Search for the cell housing the specified text and yield its (X, Y) center coordinate. 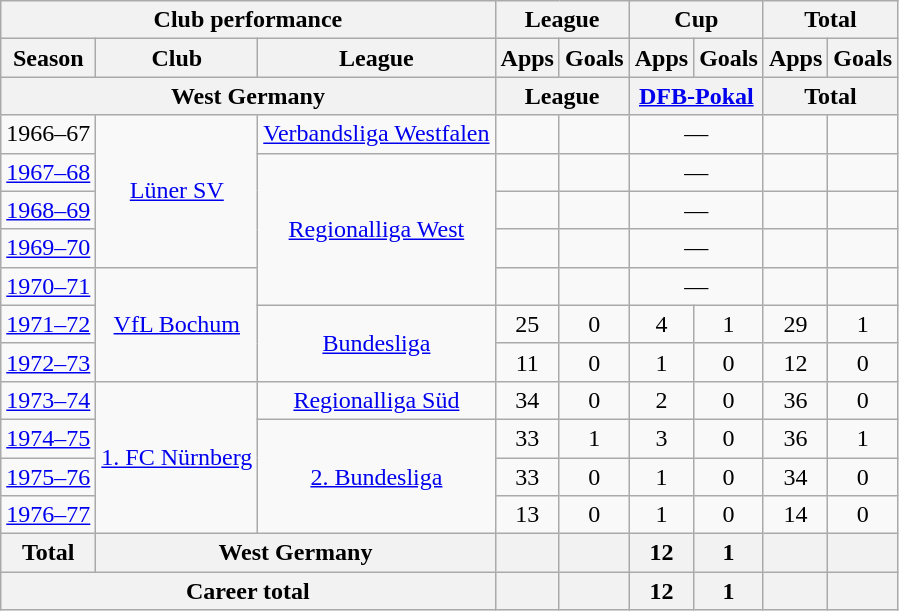
Club (177, 58)
Verbandsliga Westfalen (376, 134)
1970–71 (48, 286)
Regionalliga West (376, 229)
Season (48, 58)
Career total (248, 591)
1975–76 (48, 477)
3 (661, 438)
1974–75 (48, 438)
1976–77 (48, 515)
1968–69 (48, 210)
2 (661, 400)
14 (795, 515)
1967–68 (48, 172)
2. Bundesliga (376, 476)
29 (795, 324)
DFB-Pokal (696, 96)
Bundesliga (376, 343)
25 (527, 324)
1971–72 (48, 324)
Lüner SV (177, 191)
11 (527, 362)
VfL Bochum (177, 324)
13 (527, 515)
4 (661, 324)
Cup (696, 20)
Club performance (248, 20)
1973–74 (48, 400)
1966–67 (48, 134)
1969–70 (48, 248)
Regionalliga Süd (376, 400)
1. FC Nürnberg (177, 457)
1972–73 (48, 362)
